Extract the [x, y] coordinate from the center of the cell holding the provided text.  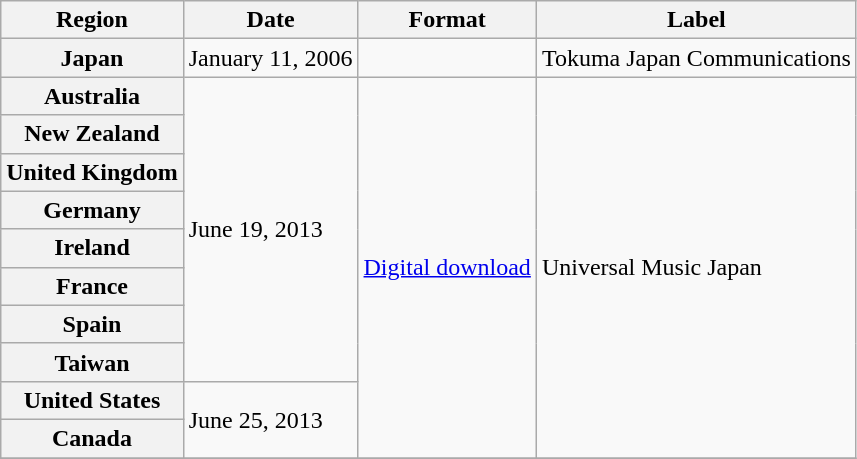
Date [270, 20]
June 25, 2013 [270, 419]
Universal Music Japan [696, 268]
New Zealand [92, 134]
Germany [92, 210]
France [92, 286]
Australia [92, 96]
United States [92, 400]
Japan [92, 58]
Format [447, 20]
Digital download [447, 268]
June 19, 2013 [270, 229]
Region [92, 20]
January 11, 2006 [270, 58]
Ireland [92, 248]
Spain [92, 324]
Label [696, 20]
Taiwan [92, 362]
Tokuma Japan Communications [696, 58]
United Kingdom [92, 172]
Canada [92, 438]
